Return [x, y] of the center of cell containing provided text 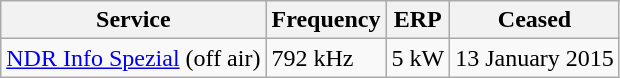
NDR Info Spezial (off air) [134, 58]
5 kW [418, 58]
Ceased [535, 20]
Frequency [326, 20]
792 kHz [326, 58]
ERP [418, 20]
13 January 2015 [535, 58]
Service [134, 20]
